For the text-containing cell, return its midpoint in [X, Y] coordinate format. 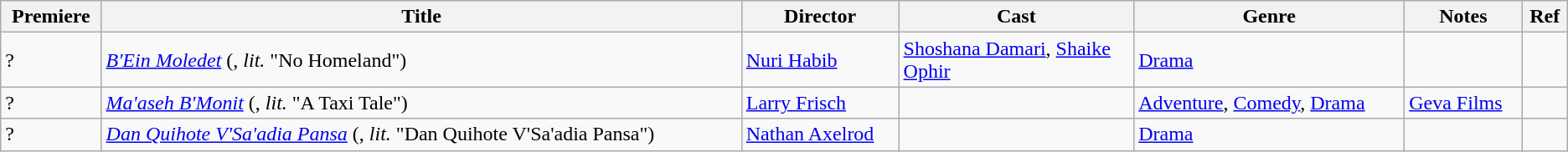
Larry Frisch [820, 103]
Ma'aseh B'Monit (, lit. "A Taxi Tale") [421, 103]
Dan Quihote V'Sa'adia Pansa (, lit. "Dan Quihote V'Sa'adia Pansa") [421, 134]
Premiere [51, 17]
Geva Films [1463, 103]
Notes [1463, 17]
Shoshana Damari, Shaike Ophir [1017, 60]
B'Ein Moledet (, lit. "No Homeland") [421, 60]
Director [820, 17]
Title [421, 17]
Nathan Axelrod [820, 134]
Nuri Habib [820, 60]
Ref [1545, 17]
Genre [1270, 17]
Adventure, Comedy, Drama [1270, 103]
Cast [1017, 17]
